Scan for the cell matching the given text and deliver its (X, Y) coordinate at center. 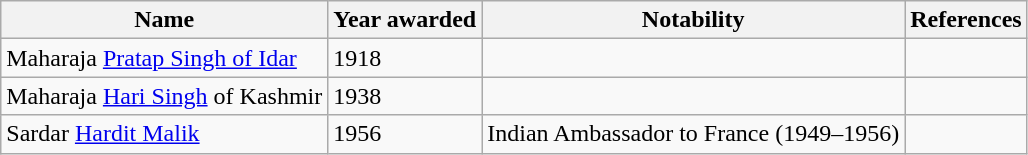
1938 (405, 96)
Indian Ambassador to France (1949–1956) (694, 134)
Year awarded (405, 20)
Sardar Hardit Malik (164, 134)
Maharaja Hari Singh of Kashmir (164, 96)
References (966, 20)
1956 (405, 134)
1918 (405, 58)
Name (164, 20)
Maharaja Pratap Singh of Idar (164, 58)
Notability (694, 20)
